Return the (X, Y) coordinate for the center point of the cell that contains the specified text.  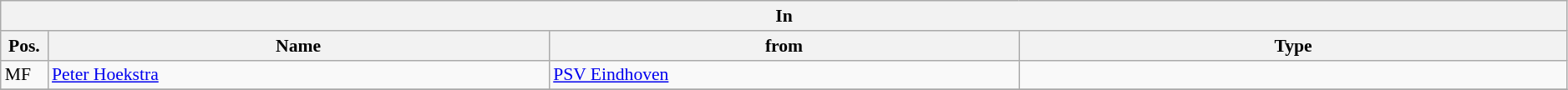
Type (1293, 46)
MF (24, 75)
PSV Eindhoven (784, 75)
Peter Hoekstra (298, 75)
from (784, 46)
Pos. (24, 46)
Name (298, 46)
In (784, 16)
